Provide the (X, Y) coordinate of the cell's center where the given text is located.  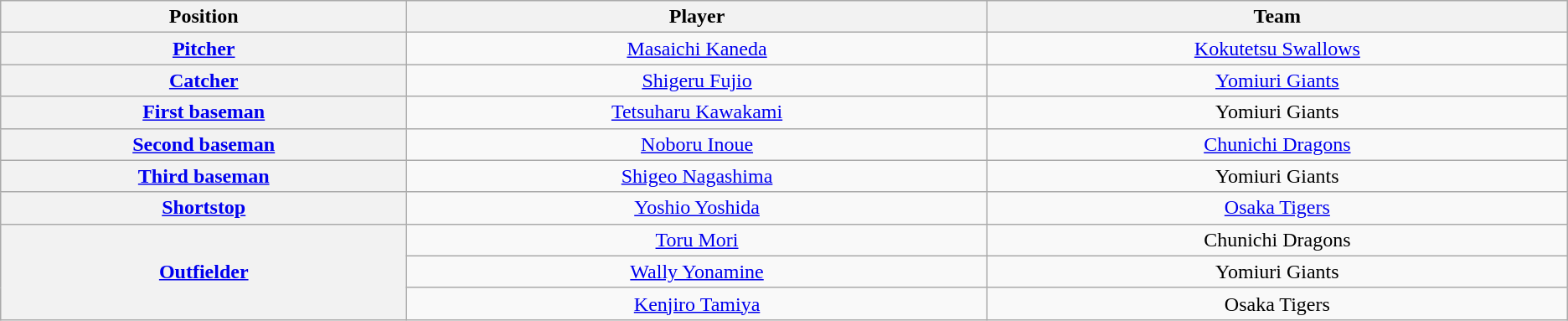
Team (1277, 17)
Masaichi Kaneda (697, 49)
Kenjiro Tamiya (697, 303)
First baseman (204, 112)
Third baseman (204, 176)
Shortstop (204, 208)
Wally Yonamine (697, 272)
Kokutetsu Swallows (1277, 49)
Shigeru Fujio (697, 80)
Outfielder (204, 272)
Yoshio Yoshida (697, 208)
Position (204, 17)
Second baseman (204, 144)
Catcher (204, 80)
Tetsuharu Kawakami (697, 112)
Shigeo Nagashima (697, 176)
Pitcher (204, 49)
Player (697, 17)
Toru Mori (697, 240)
Noboru Inoue (697, 144)
